Determine the [x, y] coordinate at the center of the cell enclosing the given text.  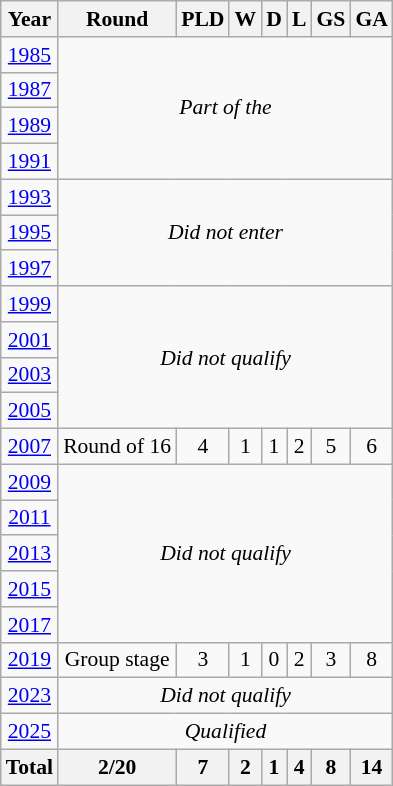
2011 [30, 518]
2015 [30, 589]
2023 [30, 696]
L [300, 19]
Did not enter [226, 232]
Round of 16 [117, 447]
Group stage [117, 660]
7 [202, 767]
2013 [30, 554]
1987 [30, 90]
Qualified [226, 732]
5 [330, 447]
2019 [30, 660]
1993 [30, 197]
GA [372, 19]
14 [372, 767]
2/20 [117, 767]
0 [274, 660]
1989 [30, 126]
6 [372, 447]
GS [330, 19]
1991 [30, 162]
Year [30, 19]
1997 [30, 269]
2007 [30, 447]
2001 [30, 340]
Part of the [226, 108]
1999 [30, 304]
D [274, 19]
2025 [30, 732]
Total [30, 767]
2017 [30, 625]
W [245, 19]
2009 [30, 482]
2003 [30, 375]
1995 [30, 233]
PLD [202, 19]
2005 [30, 411]
1985 [30, 55]
Round [117, 19]
